Output the [x, y] coordinate of the center of the cell containing the given text.  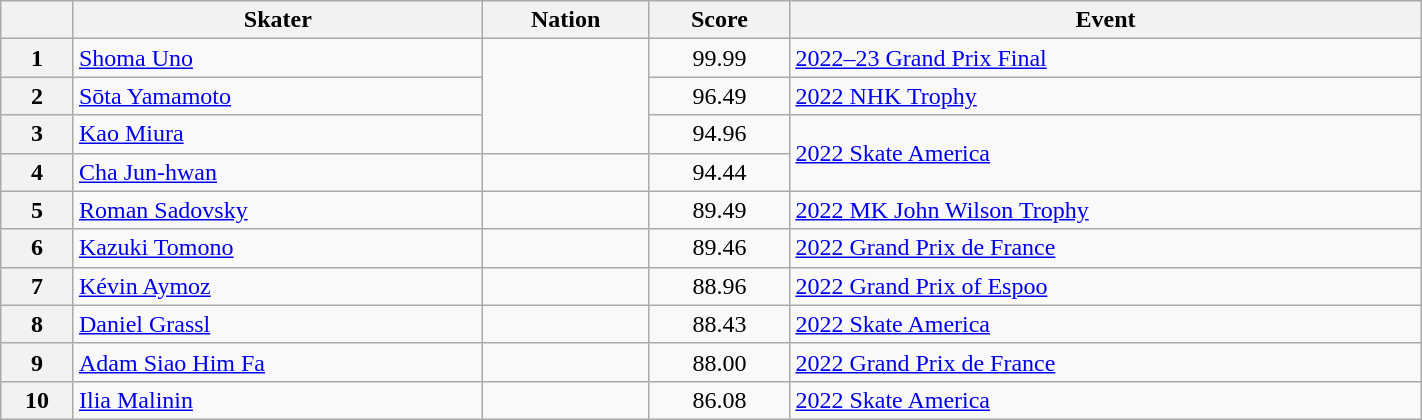
9 [38, 362]
8 [38, 324]
Skater [278, 20]
5 [38, 210]
2022 Grand Prix of Espoo [1106, 286]
88.00 [720, 362]
2 [38, 96]
2022 NHK Trophy [1106, 96]
7 [38, 286]
Shoma Uno [278, 58]
94.44 [720, 172]
4 [38, 172]
Score [720, 20]
89.46 [720, 248]
Cha Jun-hwan [278, 172]
94.96 [720, 134]
96.49 [720, 96]
88.43 [720, 324]
Roman Sadovsky [278, 210]
2022 MK John Wilson Trophy [1106, 210]
Kévin Aymoz [278, 286]
3 [38, 134]
10 [38, 400]
88.96 [720, 286]
1 [38, 58]
86.08 [720, 400]
Kazuki Tomono [278, 248]
Kao Miura [278, 134]
Adam Siao Him Fa [278, 362]
89.49 [720, 210]
6 [38, 248]
2022–23 Grand Prix Final [1106, 58]
Ilia Malinin [278, 400]
Nation [566, 20]
Sōta Yamamoto [278, 96]
99.99 [720, 58]
Event [1106, 20]
Daniel Grassl [278, 324]
